Search for the cell housing the specified text and yield its [X, Y] center coordinate. 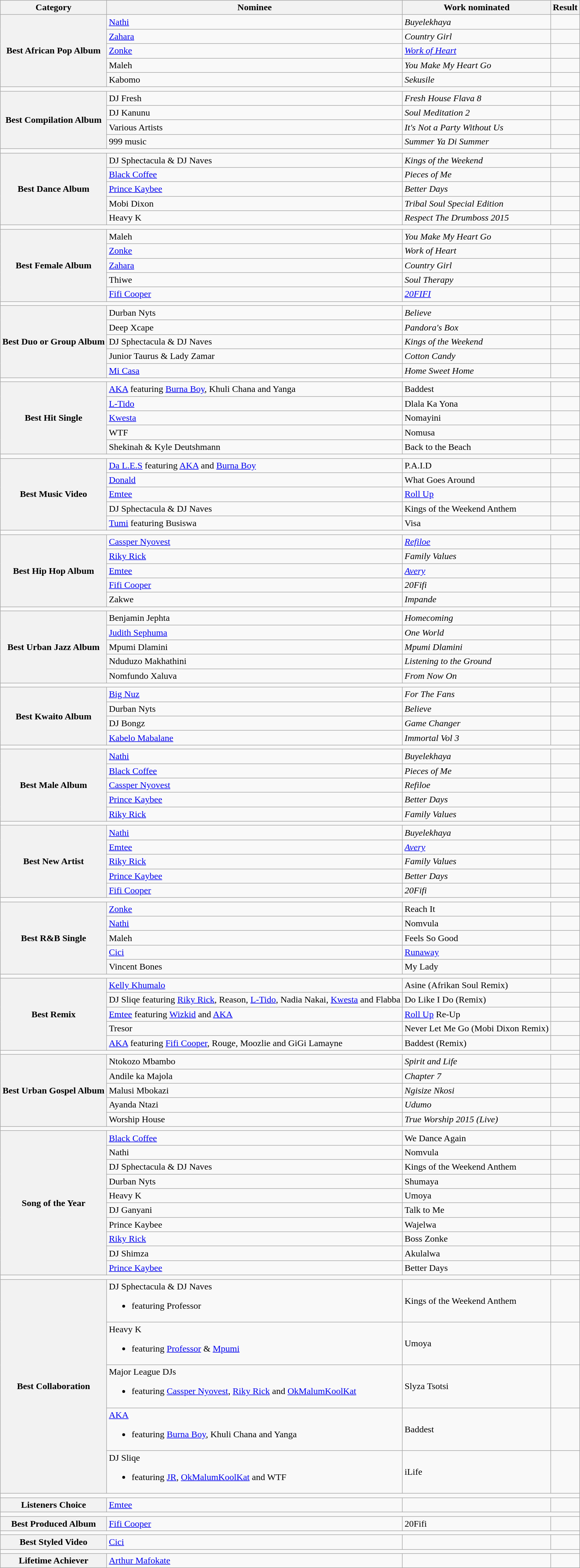
Shumaya [477, 1181]
Major League DJsfeaturing Cassper Nyovest, Riky Rick and OkMalumKoolKat [255, 1386]
DJ Shimza [255, 1253]
Mobi Dixon [255, 204]
P.A.I.D [477, 465]
DJ Fresh [255, 98]
DJ Sphectacula & DJ Navesfeaturing Professor [255, 1301]
Emtee featuring Wizkid and AKA [255, 1014]
DJ Sliqe featuring Riky Rick, Reason, L-Tido, Nadia Nakai, Kwesta and Flabba [255, 1000]
We Dance Again [477, 1138]
Feels So Good [477, 938]
Soul Therapy [477, 280]
Mi Casa [255, 370]
Best Male Album [54, 785]
Soul Meditation 2 [477, 113]
Shekinah & Kyle Deutshmann [255, 447]
Best R&B Single [54, 938]
Arthur Mafokate [255, 1561]
Tresor [255, 1029]
Game Changer [477, 723]
Worship House [255, 1119]
Nduduzo Makhathini [255, 661]
Roll Up Re-Up [477, 1014]
Various Artists [255, 127]
Kelly Khumalo [255, 985]
Immortal Vol 3 [477, 738]
Spirit and Life [477, 1062]
Asine (Afrikan Soul Remix) [477, 985]
Dlala Ka Yona [477, 404]
Best Styled Video [54, 1542]
Tribal Soul Special Edition [477, 204]
AKA featuring Burna Boy, Khuli Chana and Yanga [255, 389]
DJ Sliqefeaturing JR, OkMalumKoolKat and WTF [255, 1472]
It's Not a Party Without Us [477, 127]
Thiwe [255, 280]
Homecoming [477, 618]
Song of the Year [54, 1203]
Wajelwa [477, 1225]
Sekusile [477, 80]
Best Remix [54, 1014]
Deep Xcape [255, 327]
Visa [477, 523]
Best Female Album [54, 265]
Nominee [255, 8]
Work nominated [477, 8]
Tumi featuring Busiswa [255, 523]
Malusi Mbokazi [255, 1090]
Best Hip Hop Album [54, 570]
Slyza Tsotsi [477, 1386]
DJ Kanunu [255, 113]
Ngisize Nkosi [477, 1090]
Da L.E.S featuring AKA and Burna Boy [255, 465]
Talk to Me [477, 1210]
Baddest (Remix) [477, 1043]
Best Duo or Group Album [54, 341]
For The Fans [477, 694]
Cotton Candy [477, 356]
Lifetime Achiever [54, 1561]
Respect The Drumboss 2015 [477, 218]
iLife [477, 1472]
Nomfundo Xaluva [255, 676]
Back to the Beach [477, 447]
Big Nuz [255, 694]
Best Collaboration [54, 1386]
Impande [477, 600]
From Now On [477, 676]
Udumo [477, 1105]
Best Urban Jazz Album [54, 647]
Ntokozo Mbambo [255, 1062]
Result [565, 8]
Best Produced Album [54, 1523]
Summer Ya Di Summer [477, 141]
Vincent Bones [255, 966]
Kabelo Mabalane [255, 738]
Heavy Kfeaturing Professor & Mpumi [255, 1343]
Best New Artist [54, 862]
Fresh House Flava 8 [477, 98]
Listening to the Ground [477, 661]
Best Kwaito Album [54, 716]
Judith Sephuma [255, 633]
Akulalwa [477, 1253]
Roll Up [477, 494]
Do Like I Do (Remix) [477, 1000]
Home Sweet Home [477, 370]
Junior Taurus & Lady Zamar [255, 356]
True Worship 2015 (Live) [477, 1119]
999 music [255, 141]
Best Hit Single [54, 418]
Kwesta [255, 418]
Chapter 7 [477, 1076]
Listeners Choice [54, 1505]
Nomusa [477, 432]
Kabomo [255, 80]
Best Music Video [54, 494]
One World [477, 633]
Andile ka Majola [255, 1076]
Runaway [477, 952]
Donald [255, 480]
L-Tido [255, 404]
Best Compilation Album [54, 120]
AKAfeaturing Burna Boy, Khuli Chana and Yanga [255, 1429]
20FIFI [477, 294]
Best Dance Album [54, 189]
Best African Pop Album [54, 51]
What Goes Around [477, 480]
Best Urban Gospel Album [54, 1090]
Zakwe [255, 600]
AKA featuring Fifi Cooper, Rouge, Moozlie and GiGi Lamayne [255, 1043]
Reach It [477, 909]
Nomayini [477, 418]
WTF [255, 432]
Category [54, 8]
Never Let Me Go (Mobi Dixon Remix) [477, 1029]
My Lady [477, 966]
Boss Zonke [477, 1239]
DJ Bongz [255, 723]
Benjamin Jephta [255, 618]
Pandora's Box [477, 327]
Ayanda Ntazi [255, 1105]
DJ Ganyani [255, 1210]
